Detect which cell encompasses the target text, then output its (X, Y) center coordinate. 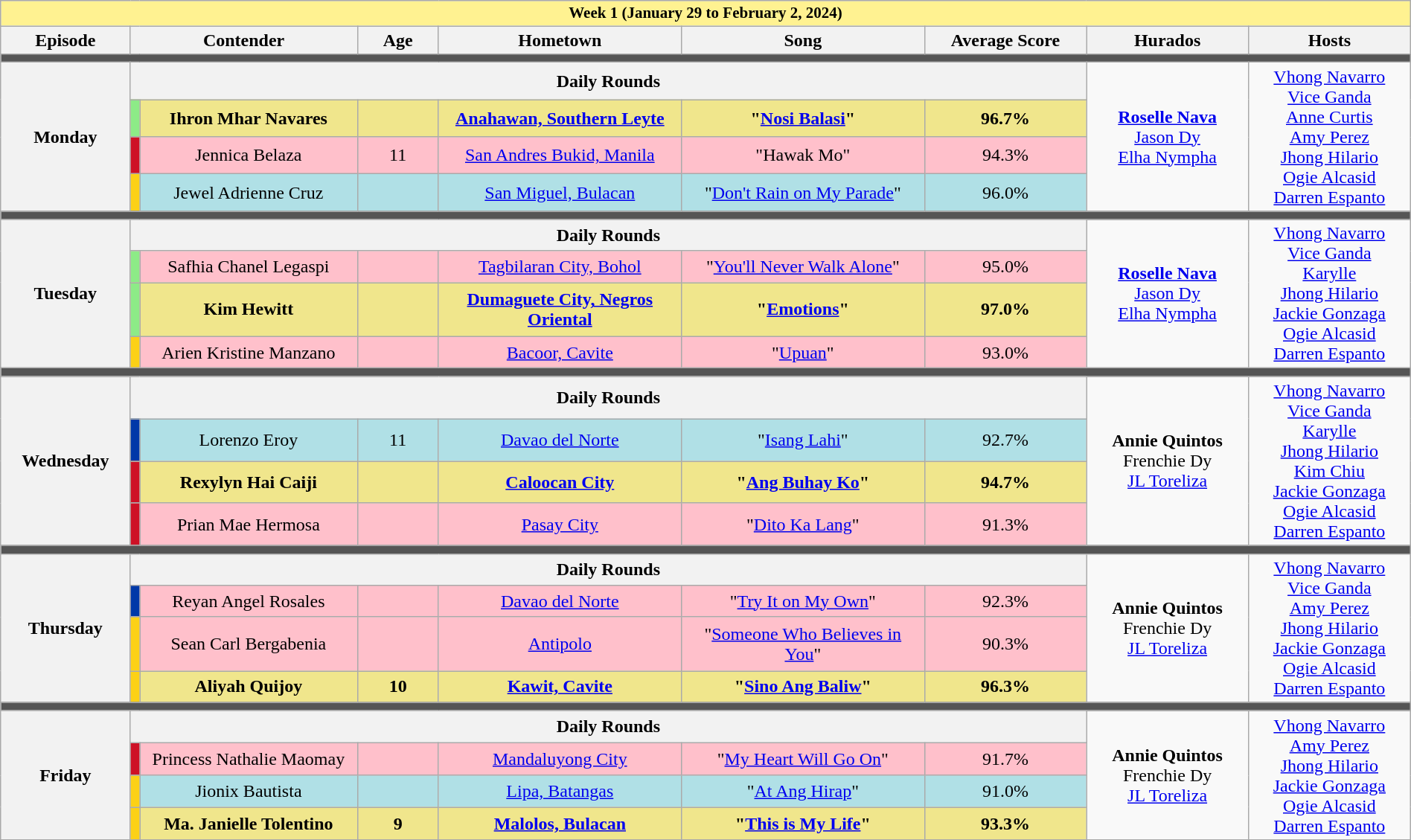
Age (397, 40)
Wednesday (65, 461)
"Ang Buhay Ko" (804, 482)
10 (397, 687)
Thursday (65, 628)
Bacoor, Cavite (560, 353)
91.3% (1005, 524)
"This is My Life" (804, 823)
Hurados (1168, 40)
Vhong NavarroVice GandaAnne CurtisAmy PerezJhong HilarioOgie AlcasidDarren Espanto (1329, 137)
92.7% (1005, 440)
Aliyah Quijoy (249, 687)
Malolos, Bulacan (560, 823)
93.3% (1005, 823)
Vhong NavarroVice GandaKarylleJhong HilarioJackie GonzagaOgie AlcasidDarren Espanto (1329, 294)
"Isang Lahi" (804, 440)
Sean Carl Bergabenia (249, 644)
"My Heart Will Go On" (804, 759)
"Dito Ka Lang" (804, 524)
91.0% (1005, 792)
Kim Hewitt (249, 310)
"Emotions" (804, 310)
Contender (244, 40)
94.7% (1005, 482)
Tuesday (65, 294)
"Nosi Balasi" (804, 118)
Antipolo (560, 644)
Vhong NavarroAmy PerezJhong HilarioJackie GonzagaOgie AlcasidDarren Espanto (1329, 775)
96.3% (1005, 687)
96.7% (1005, 118)
Average Score (1005, 40)
Vhong NavarroVice GandaAmy PerezJhong HilarioJackie GonzagaOgie AlcasidDarren Espanto (1329, 628)
"Hawak Mo" (804, 156)
97.0% (1005, 310)
Jewel Adrienne Cruz (249, 193)
Song (804, 40)
95.0% (1005, 266)
Prian Mae Hermosa (249, 524)
Lipa, Batangas (560, 792)
96.0% (1005, 193)
Anahawan, Southern Leyte (560, 118)
"Sino Ang Baliw" (804, 687)
Episode (65, 40)
Dumaguete City, Negros Oriental (560, 310)
Tagbilaran City, Bohol (560, 266)
Hosts (1329, 40)
Lorenzo Eroy (249, 440)
Jionix Bautista (249, 792)
Caloocan City (560, 482)
Hometown (560, 40)
92.3% (1005, 601)
San Andres Bukid, Manila (560, 156)
9 (397, 823)
Monday (65, 137)
Mandaluyong City (560, 759)
Princess Nathalie Maomay (249, 759)
90.3% (1005, 644)
San Miguel, Bulacan (560, 193)
"Try It on My Own" (804, 601)
"Someone Who Believes in You" (804, 644)
Ma. Janielle Tolentino (249, 823)
Arien Kristine Manzano (249, 353)
"You'll Never Walk Alone" (804, 266)
93.0% (1005, 353)
"At Ang Hirap" (804, 792)
Ihron Mhar Navares (249, 118)
Friday (65, 775)
Pasay City (560, 524)
Rexylyn Hai Caiji (249, 482)
91.7% (1005, 759)
Vhong NavarroVice GandaKarylleJhong HilarioKim ChiuJackie GonzagaOgie AlcasidDarren Espanto (1329, 461)
"Upuan" (804, 353)
94.3% (1005, 156)
Safhia Chanel Legaspi (249, 266)
Jennica Belaza (249, 156)
Kawit, Cavite (560, 687)
Week 1 (January 29 to February 2, 2024) (705, 13)
Reyan Angel Rosales (249, 601)
"Don't Rain on My Parade" (804, 193)
